Return [X, Y] of the center of cell containing provided text 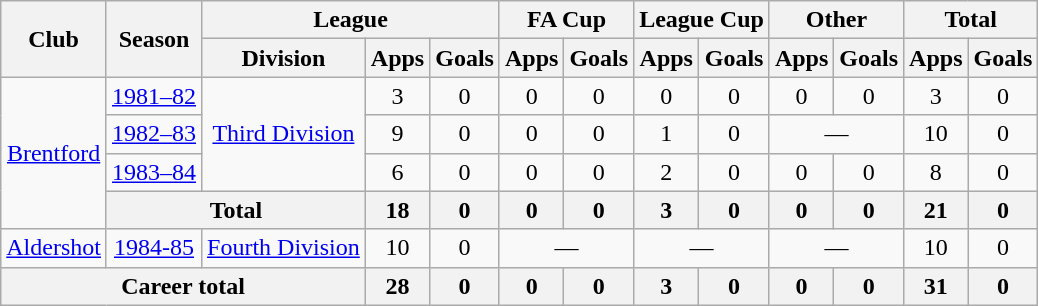
6 [397, 172]
9 [397, 134]
1984-85 [154, 248]
League [351, 20]
21 [936, 210]
FA Cup [566, 20]
Third Division [284, 134]
1981–82 [154, 96]
Fourth Division [284, 248]
Brentford [54, 153]
Club [54, 39]
28 [397, 286]
1983–84 [154, 172]
League Cup [702, 20]
1 [666, 134]
Season [154, 39]
31 [936, 286]
1982–83 [154, 134]
2 [666, 172]
Other [836, 20]
8 [936, 172]
18 [397, 210]
Career total [184, 286]
Division [284, 58]
Aldershot [54, 248]
